Output the [X, Y] coordinate of the center of the cell containing the given text.  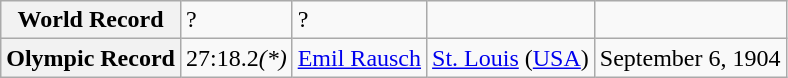
September 6, 1904 [690, 58]
St. Louis (USA) [511, 58]
World Record [91, 20]
Emil Rausch [359, 58]
Olympic Record [91, 58]
27:18.2(*) [236, 58]
